For the text-containing cell, return its midpoint in [X, Y] coordinate format. 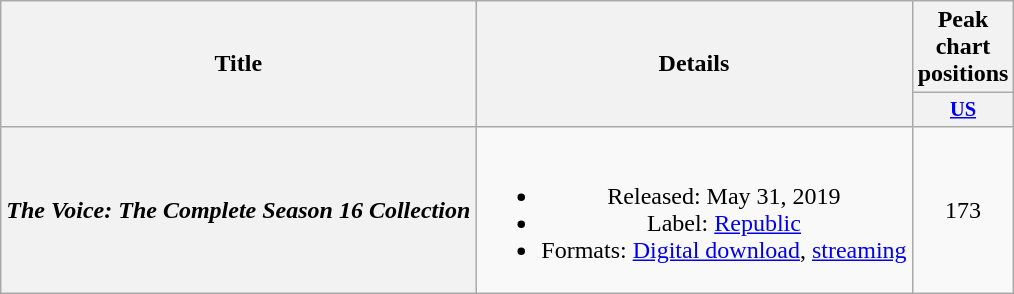
Peak chart positions [963, 47]
Title [238, 64]
173 [963, 210]
The Voice: The Complete Season 16 Collection [238, 210]
Details [694, 64]
Released: May 31, 2019Label: RepublicFormats: Digital download, streaming [694, 210]
US [963, 110]
